Determine the [x, y] coordinate at the center of the cell enclosing the given text.  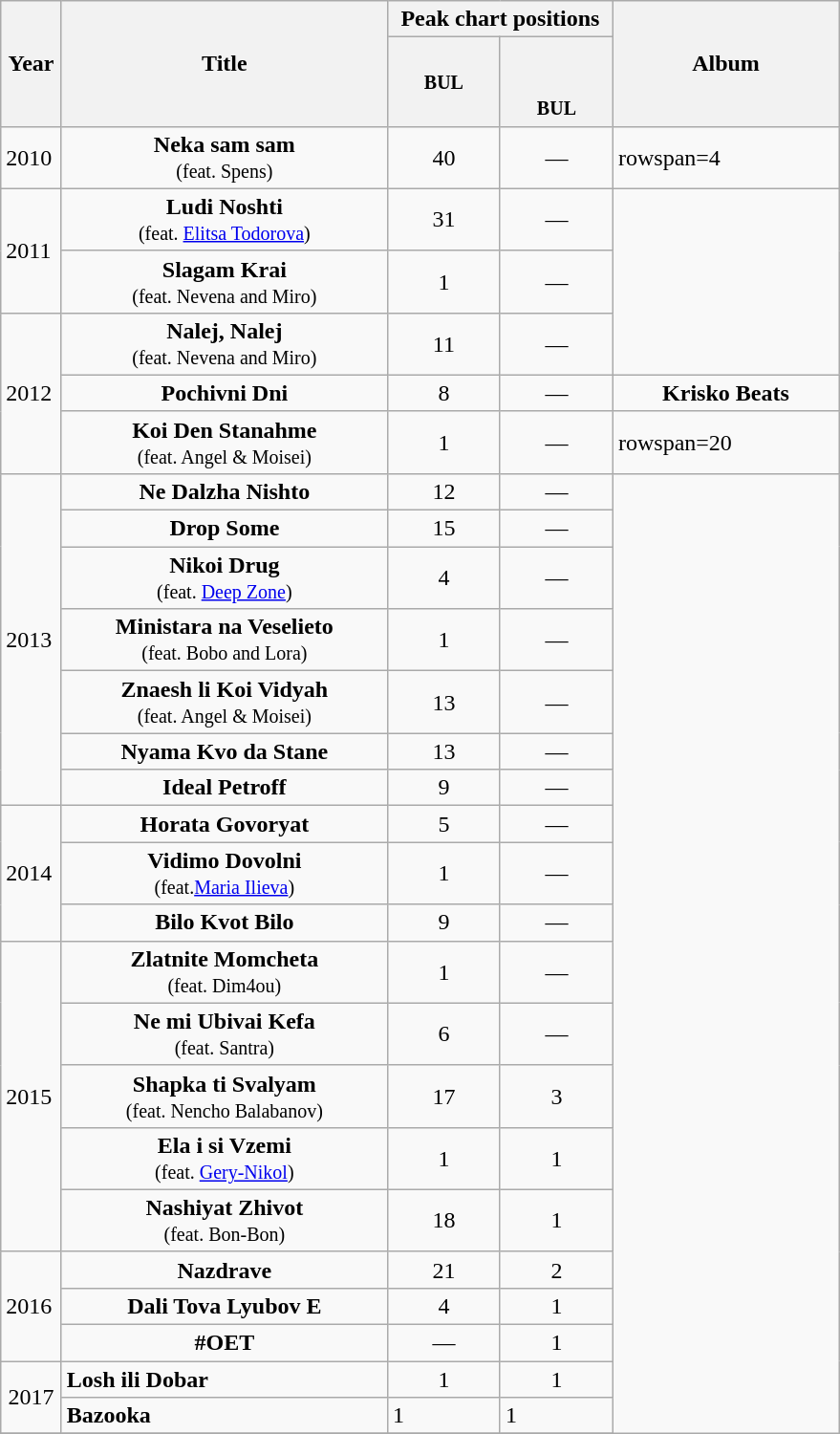
2013 [32, 639]
Title [224, 63]
Drop Some [224, 529]
Ne mi Ubivai Kefa (feat. Santra) [224, 1034]
Ne Dalzha Nishto [224, 491]
Slagam Krai (feat. Nevena and Miro) [224, 281]
2012 [32, 393]
Dali Tova Lyubov E [224, 1306]
40 [443, 157]
31 [443, 220]
Nalej, Nalej (feat. Nevena and Miro) [224, 344]
18 [443, 1220]
Znaesh li Koi Vidyah (feat. Angel & Moisei) [224, 702]
Nikoi Drug (feat. Deep Zone) [224, 577]
Nashiyat Zhivot (feat. Bon-Bon) [224, 1220]
Nazdrave [224, 1270]
2014 [32, 874]
2011 [32, 250]
8 [443, 393]
2017 [32, 1398]
Album [725, 63]
5 [443, 824]
Ministara na Veselieto (feat. Bobo and Lora) [224, 641]
6 [443, 1034]
15 [443, 529]
Losh ili Dobar [224, 1380]
21 [443, 1270]
Peak chart positions [500, 19]
#OET [224, 1343]
3 [556, 1096]
Bilo Kvot Bilo [224, 923]
11 [443, 344]
Vidimo Dovolni (feat.Maria Ilieva) [224, 874]
Year [32, 63]
17 [443, 1096]
Zlatnite Momcheta (feat. Dim4ou) [224, 971]
Bazooka [224, 1416]
Ela i si Vzemi (feat. Gery-Nikol) [224, 1159]
rowspan=4 [725, 157]
Ludi Noshti (feat. Elitsa Todorova) [224, 220]
rowspan=20 [725, 442]
2015 [32, 1096]
Ideal Petroff [224, 788]
2010 [32, 157]
12 [443, 491]
Horata Govoryat [224, 824]
Krisko Beats [725, 393]
Shapka ti Svalyam (feat. Nencho Balabanov) [224, 1096]
2 [556, 1270]
Koi Den Stanahme (feat. Angel & Moisei) [224, 442]
Neka sam sam (feat. Spens) [224, 157]
Nyama Kvo da Stane [224, 751]
2016 [32, 1306]
Pochivni Dni [224, 393]
